For the text-containing cell, return its midpoint in (X, Y) coordinate format. 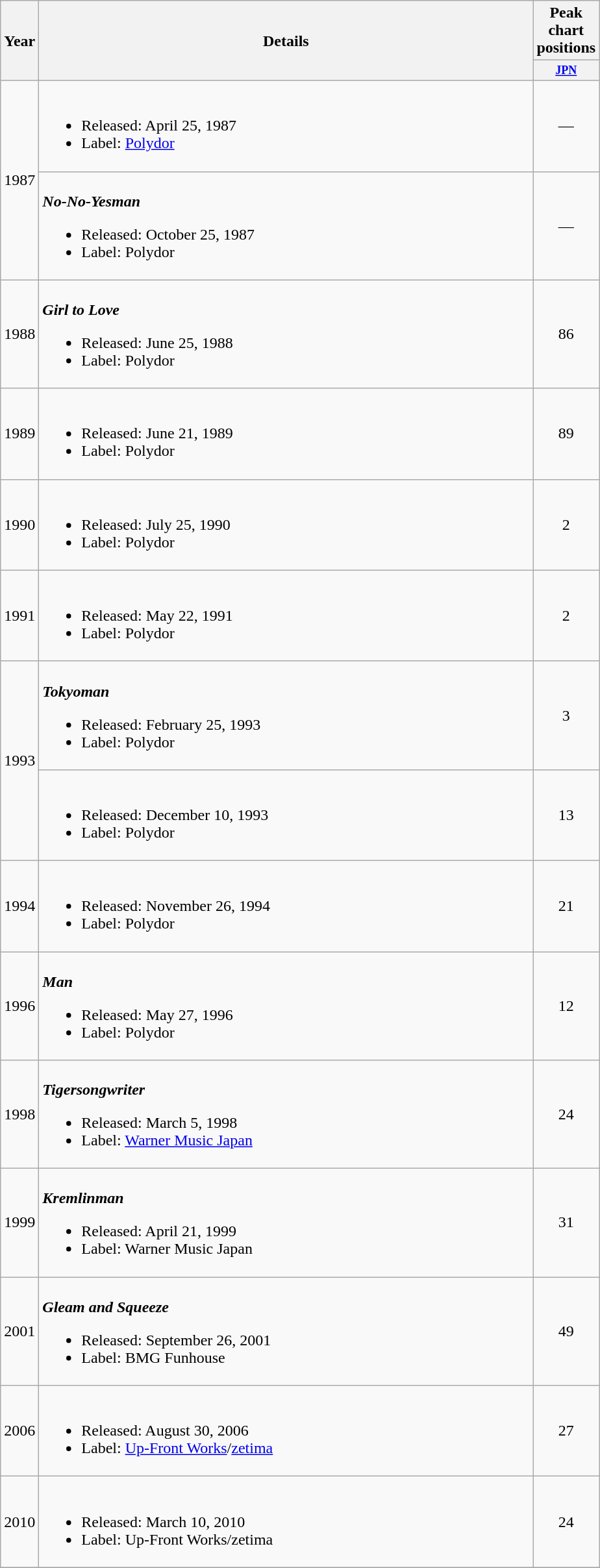
TokyomanReleased: February 25, 1993Label: Polydor (286, 716)
KremlinmanReleased: April 21, 1999Label: Warner Music Japan (286, 1223)
ManReleased: May 27, 1996Label: Polydor (286, 1006)
Released: May 22, 1991Label: Polydor (286, 616)
1989 (19, 434)
Year (19, 40)
Released: July 25, 1990Label: Polydor (286, 525)
49 (566, 1331)
13 (566, 815)
Girl to LoveReleased: June 25, 1988Label: Polydor (286, 334)
2006 (19, 1431)
Details (286, 40)
Released: August 30, 2006Label: Up-Front Works/zetima (286, 1431)
1994 (19, 906)
Gleam and SqueezeReleased: September 26, 2001Label: BMG Funhouse (286, 1331)
31 (566, 1223)
3 (566, 716)
JPN (566, 70)
Released: December 10, 1993Label: Polydor (286, 815)
1988 (19, 334)
TigersongwriterReleased: March 5, 1998Label: Warner Music Japan (286, 1114)
Released: June 21, 1989Label: Polydor (286, 434)
Released: March 10, 2010Label: Up-Front Works/zetima (286, 1522)
2001 (19, 1331)
89 (566, 434)
27 (566, 1431)
Released: April 25, 1987Label: Polydor (286, 126)
1990 (19, 525)
1987 (19, 180)
1998 (19, 1114)
21 (566, 906)
2010 (19, 1522)
No-No-YesmanReleased: October 25, 1987Label: Polydor (286, 226)
1991 (19, 616)
86 (566, 334)
1999 (19, 1223)
Peak chart positions (566, 31)
1993 (19, 761)
1996 (19, 1006)
12 (566, 1006)
Released: November 26, 1994Label: Polydor (286, 906)
